Determine the [x, y] coordinate at the center of the cell enclosing the given text.  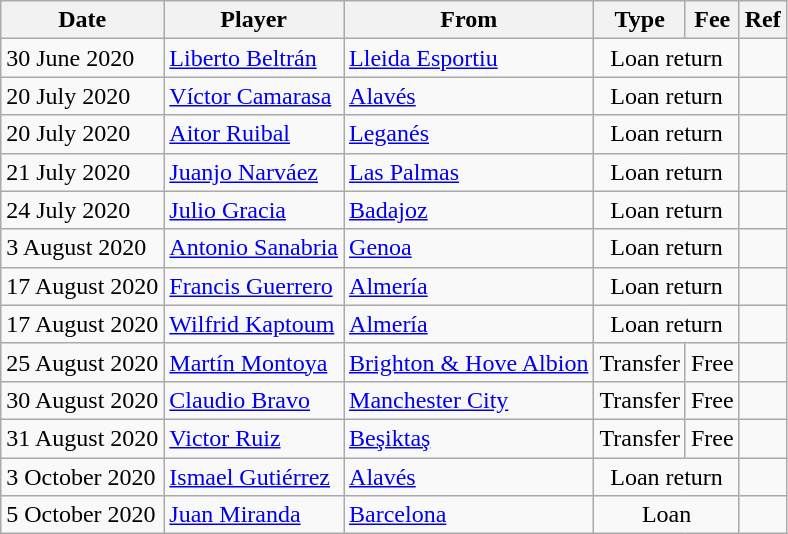
Ref [762, 20]
Lleida Esportiu [469, 58]
Player [254, 20]
Ismael Gutiérrez [254, 477]
5 October 2020 [82, 515]
Aitor Ruibal [254, 134]
Barcelona [469, 515]
Fee [712, 20]
Martín Montoya [254, 362]
Leganés [469, 134]
Claudio Bravo [254, 400]
Manchester City [469, 400]
Victor Ruiz [254, 438]
Brighton & Hove Albion [469, 362]
Wilfrid Kaptoum [254, 324]
30 August 2020 [82, 400]
31 August 2020 [82, 438]
Date [82, 20]
Julio Gracia [254, 210]
Las Palmas [469, 172]
3 October 2020 [82, 477]
25 August 2020 [82, 362]
21 July 2020 [82, 172]
30 June 2020 [82, 58]
Juanjo Narváez [254, 172]
Genoa [469, 248]
Juan Miranda [254, 515]
3 August 2020 [82, 248]
Type [640, 20]
Beşiktaş [469, 438]
Francis Guerrero [254, 286]
Liberto Beltrán [254, 58]
Víctor Camarasa [254, 96]
24 July 2020 [82, 210]
Loan [666, 515]
Badajoz [469, 210]
Antonio Sanabria [254, 248]
From [469, 20]
